Return [x, y] of the center of cell containing provided text 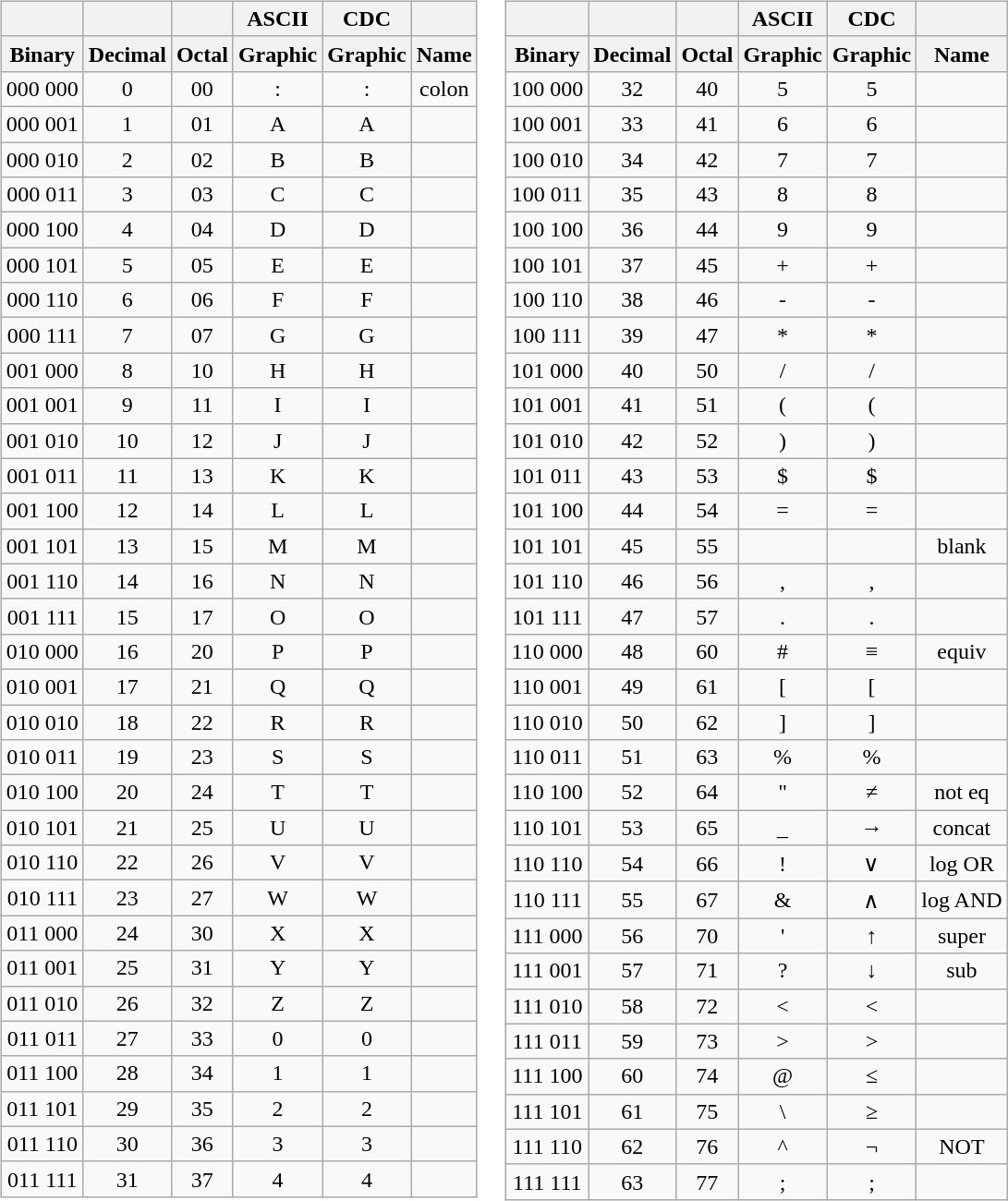
110 011 [547, 758]
colon [443, 89]
75 [708, 1111]
' [783, 936]
≡ [871, 651]
101 010 [547, 441]
↑ [871, 936]
010 001 [43, 686]
≥ [871, 1111]
not eq [962, 793]
010 010 [43, 722]
111 001 [547, 971]
000 101 [43, 265]
64 [708, 793]
111 111 [547, 1182]
^ [783, 1146]
011 000 [43, 933]
011 101 [43, 1109]
48 [632, 651]
73 [708, 1041]
06 [201, 300]
76 [708, 1146]
65 [708, 828]
≠ [871, 793]
log AND [962, 900]
000 010 [43, 160]
01 [201, 124]
110 010 [547, 722]
03 [201, 195]
111 011 [547, 1041]
00 [201, 89]
∧ [871, 900]
? [783, 971]
72 [708, 1006]
111 010 [547, 1006]
_ [783, 828]
110 101 [547, 828]
74 [708, 1076]
011 010 [43, 1003]
010 011 [43, 758]
000 110 [43, 300]
\ [783, 1111]
011 001 [43, 968]
100 101 [547, 265]
05 [201, 265]
super [962, 936]
67 [708, 900]
100 100 [547, 230]
011 011 [43, 1038]
→ [871, 828]
58 [632, 1006]
011 110 [43, 1144]
101 001 [547, 406]
↓ [871, 971]
001 100 [43, 511]
≤ [871, 1076]
NOT [962, 1146]
010 100 [43, 793]
" [783, 793]
001 000 [43, 370]
70 [708, 936]
71 [708, 971]
110 100 [547, 793]
concat [962, 828]
29 [128, 1109]
28 [128, 1074]
001 001 [43, 406]
000 111 [43, 335]
001 110 [43, 581]
101 110 [547, 581]
@ [783, 1076]
111 100 [547, 1076]
010 101 [43, 828]
sub [962, 971]
100 001 [547, 124]
04 [201, 230]
110 110 [547, 864]
101 000 [547, 370]
010 111 [43, 898]
100 000 [547, 89]
equiv [962, 651]
000 011 [43, 195]
001 111 [43, 616]
blank [962, 546]
011 111 [43, 1179]
& [783, 900]
07 [201, 335]
001 101 [43, 546]
101 011 [547, 476]
¬ [871, 1146]
011 100 [43, 1074]
# [783, 651]
110 000 [547, 651]
101 100 [547, 511]
! [783, 864]
38 [632, 300]
18 [128, 722]
59 [632, 1041]
49 [632, 686]
110 001 [547, 686]
log OR [962, 864]
010 110 [43, 863]
77 [708, 1182]
001 010 [43, 441]
∨ [871, 864]
66 [708, 864]
110 111 [547, 900]
100 010 [547, 160]
111 000 [547, 936]
111 101 [547, 1111]
100 011 [547, 195]
000 000 [43, 89]
100 111 [547, 335]
19 [128, 758]
02 [201, 160]
111 110 [547, 1146]
010 000 [43, 651]
100 110 [547, 300]
101 111 [547, 616]
000 100 [43, 230]
39 [632, 335]
001 011 [43, 476]
000 001 [43, 124]
101 101 [547, 546]
